Determine the (X, Y) coordinate at the center of the cell enclosing the given text.  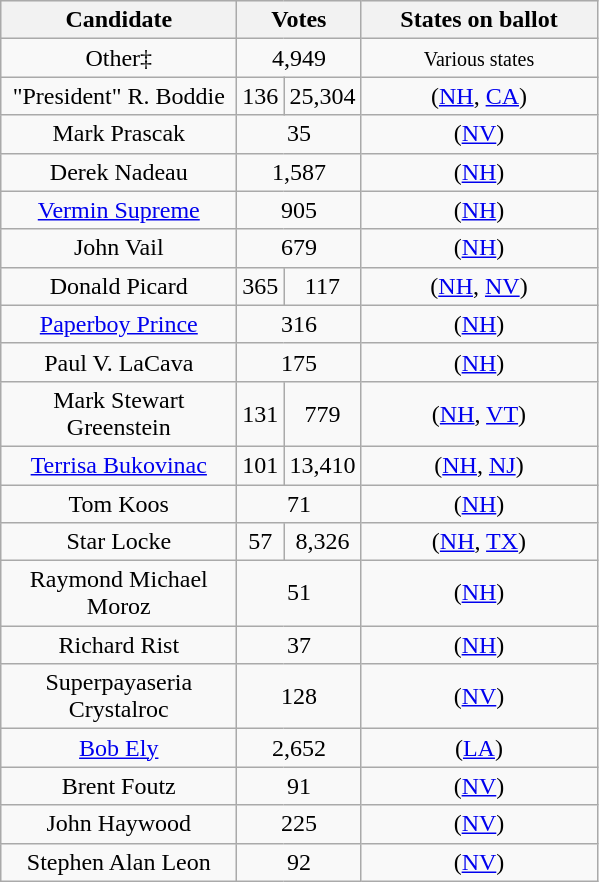
136 (260, 96)
(LA) (479, 748)
91 (299, 786)
35 (299, 134)
Raymond Michael Moroz (119, 594)
Vermin Supreme (119, 210)
States on ballot (479, 20)
Superpayaseria Crystalroc (119, 696)
4,949 (299, 58)
679 (299, 248)
13,410 (322, 465)
2,652 (299, 748)
Bob Ely (119, 748)
(NH, VT) (479, 414)
51 (299, 594)
Star Locke (119, 542)
(NH, TX) (479, 542)
225 (299, 824)
779 (322, 414)
(NH, NV) (479, 286)
117 (322, 286)
Mark Prascak (119, 134)
Brent Foutz (119, 786)
Terrisa Bukovinac (119, 465)
25,304 (322, 96)
(NH, NJ) (479, 465)
Votes (299, 20)
131 (260, 414)
57 (260, 542)
316 (299, 324)
Richard Rist (119, 645)
Paperboy Prince (119, 324)
71 (299, 503)
Donald Picard (119, 286)
Candidate (119, 20)
Various states (479, 58)
365 (260, 286)
8,326 (322, 542)
Stephen Alan Leon (119, 862)
101 (260, 465)
175 (299, 362)
92 (299, 862)
37 (299, 645)
John Haywood (119, 824)
1,587 (299, 172)
128 (299, 696)
Tom Koos (119, 503)
"President" R. Boddie (119, 96)
John Vail (119, 248)
Paul V. LaCava (119, 362)
Derek Nadeau (119, 172)
(NH, CA) (479, 96)
Mark Stewart Greenstein (119, 414)
Other‡ (119, 58)
905 (299, 210)
